Locate the cell with the specified text and output its (x, y) center coordinate. 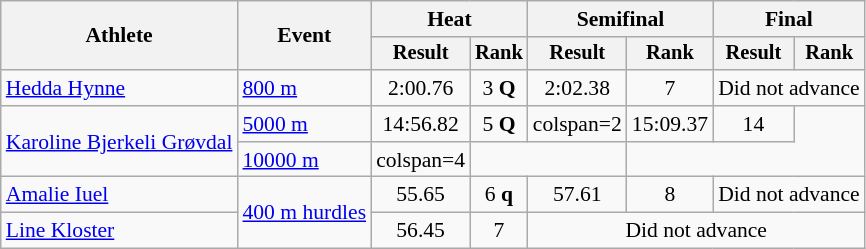
colspan=4 (420, 160)
Karoline Bjerkeli Grøvdal (120, 142)
57.61 (578, 195)
Semifinal (620, 19)
800 m (304, 88)
2:00.76 (420, 88)
8 (670, 195)
Event (304, 36)
55.65 (420, 195)
colspan=2 (578, 124)
15:09.37 (670, 124)
400 m hurdles (304, 212)
6 q (499, 195)
56.45 (420, 231)
5 Q (499, 124)
2:02.38 (578, 88)
Line Kloster (120, 231)
Heat (450, 19)
Athlete (120, 36)
14:56.82 (420, 124)
14 (754, 124)
3 Q (499, 88)
Final (789, 19)
5000 m (304, 124)
10000 m (304, 160)
Amalie Iuel (120, 195)
Hedda Hynne (120, 88)
